Provide the (x, y) coordinate of the cell's center where the given text is located.  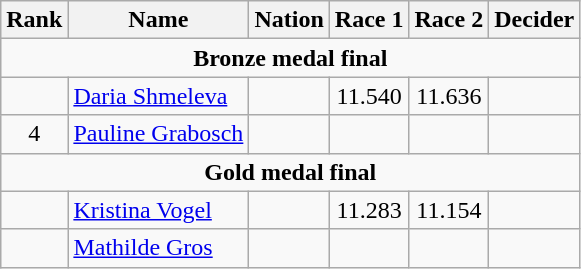
11.283 (369, 210)
11.154 (449, 210)
Mathilde Gros (158, 248)
Name (158, 20)
Race 1 (369, 20)
Decider (534, 20)
Rank (34, 20)
11.540 (369, 96)
Gold medal final (290, 172)
Kristina Vogel (158, 210)
11.636 (449, 96)
4 (34, 134)
Daria Shmeleva (158, 96)
Race 2 (449, 20)
Bronze medal final (290, 58)
Nation (289, 20)
Pauline Grabosch (158, 134)
